Extract the [x, y] coordinate from the center of the cell holding the provided text.  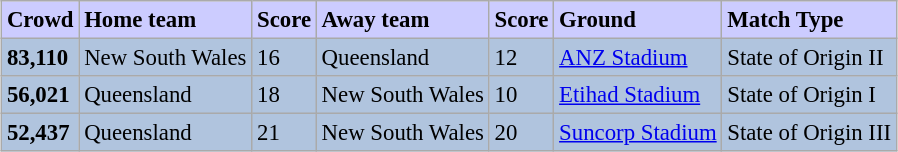
Match Type [809, 20]
83,110 [40, 58]
16 [284, 58]
18 [284, 95]
56,021 [40, 95]
52,437 [40, 133]
ANZ Stadium [638, 58]
Etihad Stadium [638, 95]
Crowd [40, 20]
Home team [166, 20]
State of Origin II [809, 58]
State of Origin III [809, 133]
21 [284, 133]
State of Origin I [809, 95]
Ground [638, 20]
10 [522, 95]
Suncorp Stadium [638, 133]
12 [522, 58]
Away team [402, 20]
20 [522, 133]
